Search for the cell housing the specified text and yield its (x, y) center coordinate. 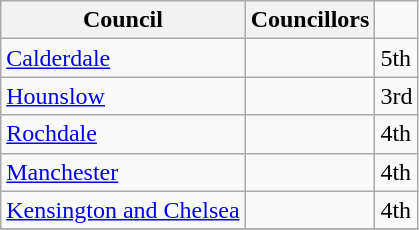
3rd (396, 96)
Hounslow (123, 96)
5th (396, 58)
Councillors (310, 20)
Kensington and Chelsea (123, 210)
Manchester (123, 172)
Calderdale (123, 58)
Council (123, 20)
Rochdale (123, 134)
